Detect which cell encompasses the target text, then output its (X, Y) center coordinate. 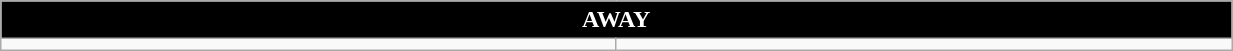
AWAY (616, 20)
